Output the [X, Y] coordinate of the center of the cell containing the given text.  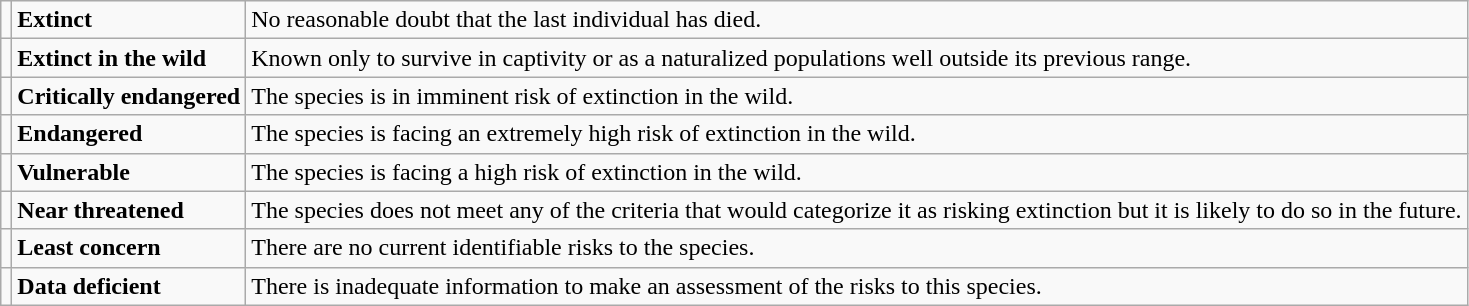
Known only to survive in captivity or as a naturalized populations well outside its previous range. [856, 58]
Near threatened [129, 210]
The species is facing an extremely high risk of extinction in the wild. [856, 134]
The species is facing a high risk of extinction in the wild. [856, 172]
Extinct in the wild [129, 58]
Vulnerable [129, 172]
The species is in imminent risk of extinction in the wild. [856, 96]
Least concern [129, 248]
No reasonable doubt that the last individual has died. [856, 20]
Endangered [129, 134]
Extinct [129, 20]
Critically endangered [129, 96]
Data deficient [129, 286]
There is inadequate information to make an assessment of the risks to this species. [856, 286]
There are no current identifiable risks to the species. [856, 248]
The species does not meet any of the criteria that would categorize it as risking extinction but it is likely to do so in the future. [856, 210]
